Output the (x, y) coordinate of the center of the cell containing the given text.  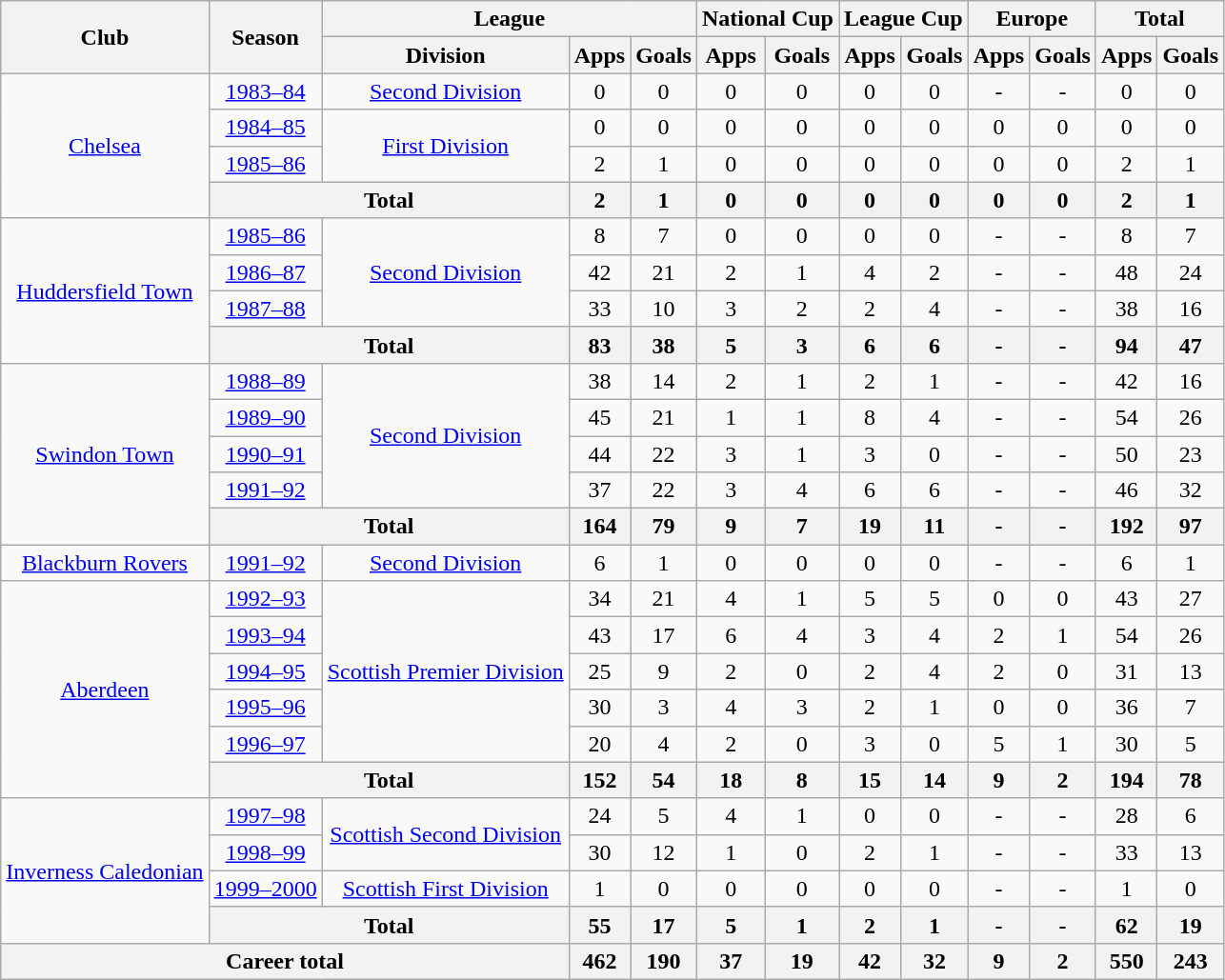
36 (1126, 708)
152 (599, 780)
164 (599, 527)
23 (1191, 454)
Europe (1032, 19)
1995–96 (265, 708)
1989–90 (265, 417)
190 (664, 961)
1983–84 (265, 91)
1996–97 (265, 744)
Club (105, 37)
97 (1191, 527)
194 (1126, 780)
1990–91 (265, 454)
45 (599, 417)
1984–85 (265, 128)
Division (446, 55)
10 (664, 309)
League Cup (903, 19)
94 (1126, 345)
1986–87 (265, 272)
Huddersfield Town (105, 290)
1994–95 (265, 671)
462 (599, 961)
Swindon Town (105, 453)
50 (1126, 454)
Scottish First Division (446, 889)
League (509, 19)
47 (1191, 345)
79 (664, 527)
1992–93 (265, 599)
83 (599, 345)
11 (935, 527)
46 (1126, 490)
1999–2000 (265, 889)
1993–94 (265, 635)
1997–98 (265, 816)
Scottish Premier Division (446, 671)
National Cup (768, 19)
Season (265, 37)
Scottish Second Division (446, 834)
44 (599, 454)
15 (869, 780)
28 (1126, 816)
20 (599, 744)
1988–89 (265, 381)
55 (599, 925)
192 (1126, 527)
34 (599, 599)
25 (599, 671)
Aberdeen (105, 690)
243 (1191, 961)
62 (1126, 925)
1987–88 (265, 309)
Inverness Caledonian (105, 870)
31 (1126, 671)
Career total (285, 961)
48 (1126, 272)
78 (1191, 780)
550 (1126, 961)
First Division (446, 146)
18 (731, 780)
12 (664, 852)
Chelsea (105, 146)
27 (1191, 599)
1998–99 (265, 852)
Blackburn Rovers (105, 563)
